Return the (x, y) coordinate for the center point of the cell that contains the specified text.  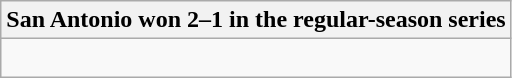
San Antonio won 2–1 in the regular-season series (256, 20)
